Capture the cell that displays the provided text and extract its (x, y) central coordinate. 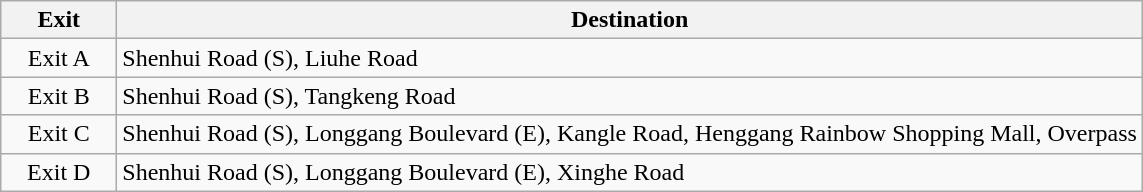
Exit D (59, 172)
Destination (630, 20)
Exit (59, 20)
Exit A (59, 58)
Shenhui Road (S), Longgang Boulevard (E), Xinghe Road (630, 172)
Shenhui Road (S), Longgang Boulevard (E), Kangle Road, Henggang Rainbow Shopping Mall, Overpass (630, 134)
Shenhui Road (S), Tangkeng Road (630, 96)
Exit B (59, 96)
Shenhui Road (S), Liuhe Road (630, 58)
Exit C (59, 134)
